Return the [X, Y] coordinate for the center point of the cell that contains the specified text.  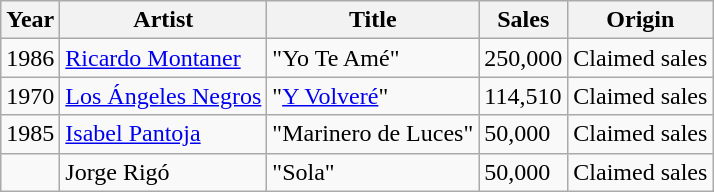
Jorge Rigó [164, 172]
Isabel Pantoja [164, 134]
"Yo Te Amé" [373, 58]
Ricardo Montaner [164, 58]
Year [30, 20]
1970 [30, 96]
250,000 [524, 58]
Artist [164, 20]
Los Ángeles Negros [164, 96]
Origin [640, 20]
1985 [30, 134]
"Sola" [373, 172]
114,510 [524, 96]
1986 [30, 58]
"Y Volveré" [373, 96]
"Marinero de Luces" [373, 134]
Title [373, 20]
Sales [524, 20]
